Detect which cell encompasses the target text, then output its [x, y] center coordinate. 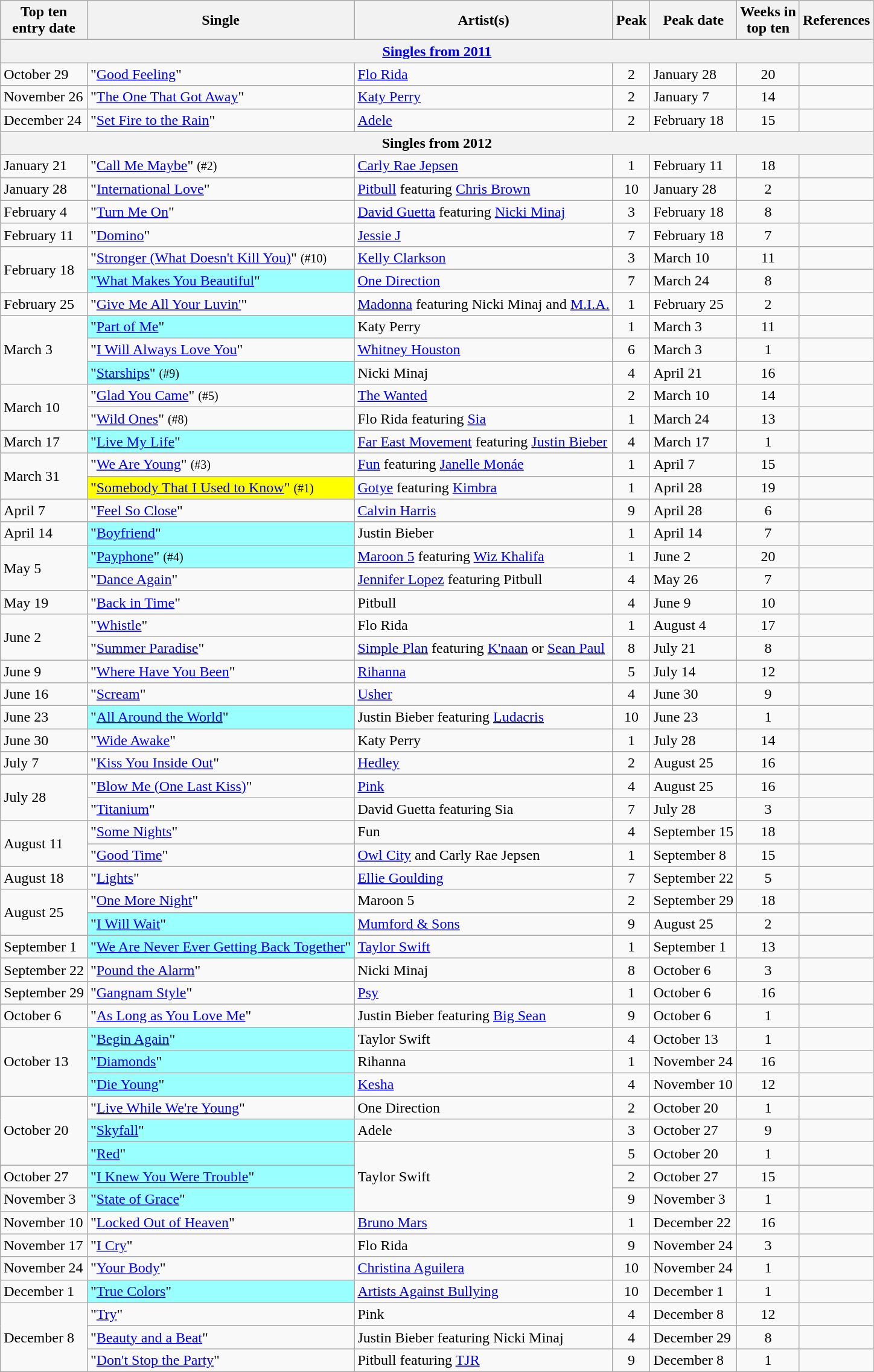
David Guetta featuring Nicki Minaj [483, 212]
"Begin Again" [220, 1038]
March 31 [44, 476]
"What Makes You Beautiful" [220, 281]
Christina Aguilera [483, 1268]
Peak date [694, 21]
Singles from 2012 [437, 143]
References [837, 21]
"The One That Got Away" [220, 97]
July 21 [694, 648]
"Diamonds" [220, 1062]
May 19 [44, 602]
"Summer Paradise" [220, 648]
"I Will Wait" [220, 924]
Calvin Harris [483, 510]
17 [768, 625]
"Back in Time" [220, 602]
Bruno Mars [483, 1222]
Pitbull featuring TJR [483, 1360]
November 26 [44, 97]
"Red" [220, 1154]
"Locked Out of Heaven" [220, 1222]
Kesha [483, 1085]
Peak [631, 21]
"Don't Stop the Party" [220, 1360]
"Your Body" [220, 1268]
"Pound the Alarm" [220, 970]
19 [768, 488]
Jessie J [483, 235]
"True Colors" [220, 1291]
Ellie Goulding [483, 878]
Justin Bieber [483, 533]
Justin Bieber featuring Big Sean [483, 1015]
"Whistle" [220, 625]
"Starships" (#9) [220, 373]
January 7 [694, 97]
August 18 [44, 878]
"Live My Life" [220, 442]
"I Will Always Love You" [220, 350]
The Wanted [483, 396]
"Good Time" [220, 855]
May 5 [44, 568]
Far East Movement featuring Justin Bieber [483, 442]
"Blow Me (One Last Kiss)" [220, 786]
Pitbull [483, 602]
Weeks intop ten [768, 21]
August 4 [694, 625]
"Gangnam Style" [220, 992]
"Feel So Close" [220, 510]
Flo Rida featuring Sia [483, 419]
"As Long as You Love Me" [220, 1015]
December 29 [694, 1337]
June 16 [44, 694]
"Where Have You Been" [220, 672]
"Try" [220, 1314]
Singles from 2011 [437, 51]
Carly Rae Jepsen [483, 166]
"Call Me Maybe" (#2) [220, 166]
"Titanium" [220, 809]
"Domino" [220, 235]
Justin Bieber featuring Nicki Minaj [483, 1337]
"Set Fire to the Rain" [220, 120]
"Give Me All Your Luvin'" [220, 303]
"Good Feeling" [220, 74]
February 4 [44, 212]
December 24 [44, 120]
"Stronger (What Doesn't Kill You)" (#10) [220, 258]
Hedley [483, 763]
"Wild Ones" (#8) [220, 419]
"I Knew You Were Trouble" [220, 1177]
"Turn Me On" [220, 212]
"I Cry" [220, 1245]
Top tenentry date [44, 21]
Jennifer Lopez featuring Pitbull [483, 579]
Kelly Clarkson [483, 258]
"Dance Again" [220, 579]
January 21 [44, 166]
"Wide Awake" [220, 740]
"Skyfall" [220, 1131]
Justin Bieber featuring Ludacris [483, 717]
September 8 [694, 855]
April 21 [694, 373]
"Kiss You Inside Out" [220, 763]
Psy [483, 992]
Single [220, 21]
"Lights" [220, 878]
December 22 [694, 1222]
September 15 [694, 832]
David Guetta featuring Sia [483, 809]
Maroon 5 [483, 901]
"Die Young" [220, 1085]
"Payphone" (#4) [220, 556]
Artist(s) [483, 21]
"Glad You Came" (#5) [220, 396]
"Boyfriend" [220, 533]
Whitney Houston [483, 350]
"All Around the World" [220, 717]
August 11 [44, 843]
July 7 [44, 763]
"Somebody That I Used to Know" (#1) [220, 488]
Gotye featuring Kimbra [483, 488]
Madonna featuring Nicki Minaj and M.I.A. [483, 303]
Mumford & Sons [483, 924]
"Beauty and a Beat" [220, 1337]
Pitbull featuring Chris Brown [483, 189]
May 26 [694, 579]
July 14 [694, 672]
"State of Grace" [220, 1199]
November 17 [44, 1245]
"Some Nights" [220, 832]
Artists Against Bullying [483, 1291]
"Live While We're Young" [220, 1108]
October 29 [44, 74]
"International Love" [220, 189]
Fun [483, 832]
"We Are Young" (#3) [220, 465]
"We Are Never Ever Getting Back Together" [220, 947]
"Part of Me" [220, 327]
Maroon 5 featuring Wiz Khalifa [483, 556]
"Scream" [220, 694]
Usher [483, 694]
Owl City and Carly Rae Jepsen [483, 855]
Simple Plan featuring K'naan or Sean Paul [483, 648]
"One More Night" [220, 901]
Fun featuring Janelle Monáe [483, 465]
